From the cell containing the given text, extract its center point as [X, Y] coordinate. 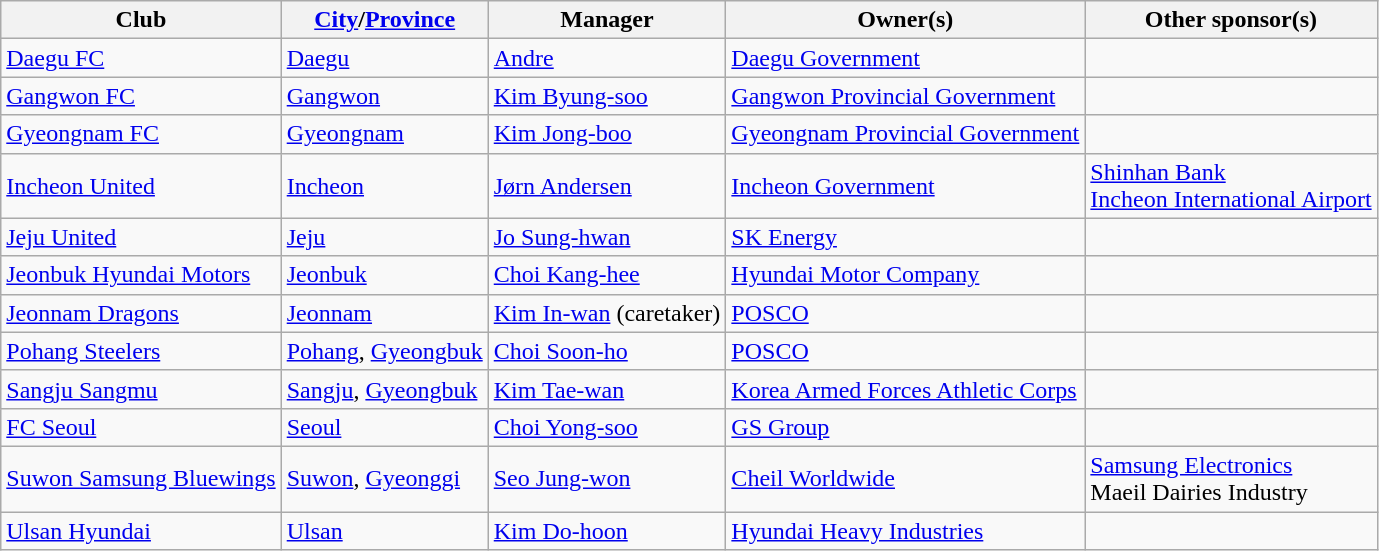
Gangwon [384, 96]
Jeju United [141, 237]
Kim Do-hoon [607, 531]
Club [141, 20]
Owner(s) [906, 20]
SK Energy [906, 237]
Kim Byung-soo [607, 96]
Jeonnam Dragons [141, 313]
City/Province [384, 20]
Samsung Electronics Maeil Dairies Industry [1231, 478]
Kim Tae-wan [607, 389]
Hyundai Motor Company [906, 275]
Jørn Andersen [607, 186]
Daegu Government [906, 58]
Hyundai Heavy Industries [906, 531]
GS Group [906, 427]
Pohang, Gyeongbuk [384, 351]
Kim In-wan (caretaker) [607, 313]
Manager [607, 20]
Jeonnam [384, 313]
Gangwon Provincial Government [906, 96]
Shinhan BankIncheon International Airport [1231, 186]
Jeju [384, 237]
Jeonbuk Hyundai Motors [141, 275]
Suwon Samsung Bluewings [141, 478]
Ulsan Hyundai [141, 531]
Gyeongnam FC [141, 134]
Choi Yong-soo [607, 427]
Kim Jong-boo [607, 134]
Gyeongnam [384, 134]
Choi Soon-ho [607, 351]
Cheil Worldwide [906, 478]
Jeonbuk [384, 275]
FC Seoul [141, 427]
Seoul [384, 427]
Pohang Steelers [141, 351]
Gangwon FC [141, 96]
Suwon, Gyeonggi [384, 478]
Ulsan [384, 531]
Seo Jung-won [607, 478]
Incheon [384, 186]
Sangju Sangmu [141, 389]
Korea Armed Forces Athletic Corps [906, 389]
Sangju, Gyeongbuk [384, 389]
Andre [607, 58]
Jo Sung-hwan [607, 237]
Choi Kang-hee [607, 275]
Daegu [384, 58]
Daegu FC [141, 58]
Gyeongnam Provincial Government [906, 134]
Incheon Government [906, 186]
Other sponsor(s) [1231, 20]
Incheon United [141, 186]
